Locate the cell with the specified text and output its [x, y] center coordinate. 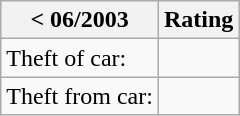
Theft from car: [80, 96]
Rating [198, 20]
Theft of car: [80, 58]
< 06/2003 [80, 20]
